Scan for the cell matching the given text and deliver its (X, Y) coordinate at center. 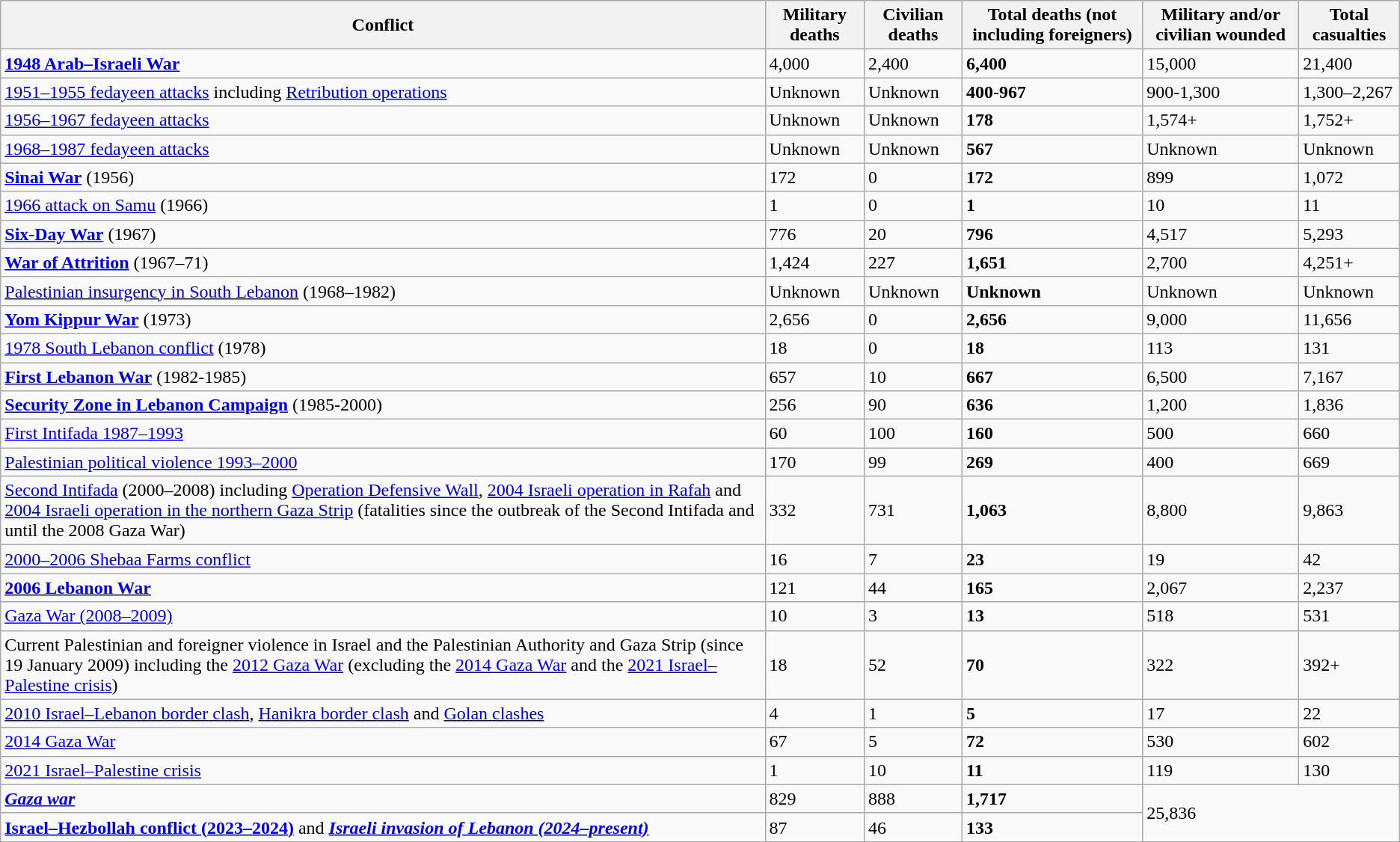
1968–1987 fedayeen attacks (383, 149)
1,574+ (1221, 120)
2,067 (1221, 588)
392+ (1349, 665)
602 (1349, 742)
21,400 (1349, 64)
131 (1349, 348)
5,293 (1349, 234)
Military deaths (815, 25)
Yom Kippur War (1973) (383, 319)
1948 Arab–Israeli War (383, 64)
660 (1349, 434)
Security Zone in Lebanon Campaign (1985-2000) (383, 405)
322 (1221, 665)
530 (1221, 742)
16 (815, 559)
1956–1967 fedayeen attacks (383, 120)
2014 Gaza War (383, 742)
Gaza war (383, 799)
Palestinian insurgency in South Lebanon (1968–1982) (383, 291)
19 (1221, 559)
100 (914, 434)
Palestinian political violence 1993–2000 (383, 462)
1,072 (1349, 177)
1,424 (815, 262)
1,651 (1051, 262)
900-1,300 (1221, 92)
70 (1051, 665)
1,752+ (1349, 120)
87 (815, 827)
567 (1051, 149)
20 (914, 234)
46 (914, 827)
6,400 (1051, 64)
War of Attrition (1967–71) (383, 262)
667 (1051, 376)
13 (1051, 616)
8,800 (1221, 511)
332 (815, 511)
4,517 (1221, 234)
Total deaths (not including foreigners) (1051, 25)
518 (1221, 616)
Gaza War (2008–2009) (383, 616)
7 (914, 559)
4,251+ (1349, 262)
888 (914, 799)
Civilian deaths (914, 25)
776 (815, 234)
1,200 (1221, 405)
90 (914, 405)
227 (914, 262)
1978 South Lebanon conflict (1978) (383, 348)
23 (1051, 559)
500 (1221, 434)
Israel–Hezbollah conflict (2023–2024) and Israeli invasion of Lebanon (2024–present) (383, 827)
9,863 (1349, 511)
165 (1051, 588)
2,700 (1221, 262)
22 (1349, 713)
1966 attack on Samu (1966) (383, 206)
3 (914, 616)
First Intifada 1987–1993 (383, 434)
731 (914, 511)
2006 Lebanon War (383, 588)
42 (1349, 559)
9,000 (1221, 319)
2000–2006 Shebaa Farms conflict (383, 559)
400 (1221, 462)
2,400 (914, 64)
269 (1051, 462)
25,836 (1271, 813)
1,717 (1051, 799)
7,167 (1349, 376)
1,063 (1051, 511)
531 (1349, 616)
133 (1051, 827)
119 (1221, 770)
796 (1051, 234)
4 (815, 713)
121 (815, 588)
60 (815, 434)
256 (815, 405)
67 (815, 742)
72 (1051, 742)
400-967 (1051, 92)
669 (1349, 462)
First Lebanon War (1982-1985) (383, 376)
Conflict (383, 25)
170 (815, 462)
113 (1221, 348)
160 (1051, 434)
4,000 (815, 64)
178 (1051, 120)
52 (914, 665)
2010 Israel–Lebanon border clash, Hanikra border clash and Golan clashes (383, 713)
1,836 (1349, 405)
11,656 (1349, 319)
Six-Day War (1967) (383, 234)
44 (914, 588)
15,000 (1221, 64)
899 (1221, 177)
Sinai War (1956) (383, 177)
99 (914, 462)
657 (815, 376)
829 (815, 799)
1951–1955 fedayeen attacks including Retribution operations (383, 92)
6,500 (1221, 376)
636 (1051, 405)
Military and/or civilian wounded (1221, 25)
17 (1221, 713)
2021 Israel–Palestine crisis (383, 770)
1,300–2,267 (1349, 92)
2,237 (1349, 588)
130 (1349, 770)
Total casualties (1349, 25)
